Determine the (X, Y) coordinate at the center of the cell enclosing the given text.  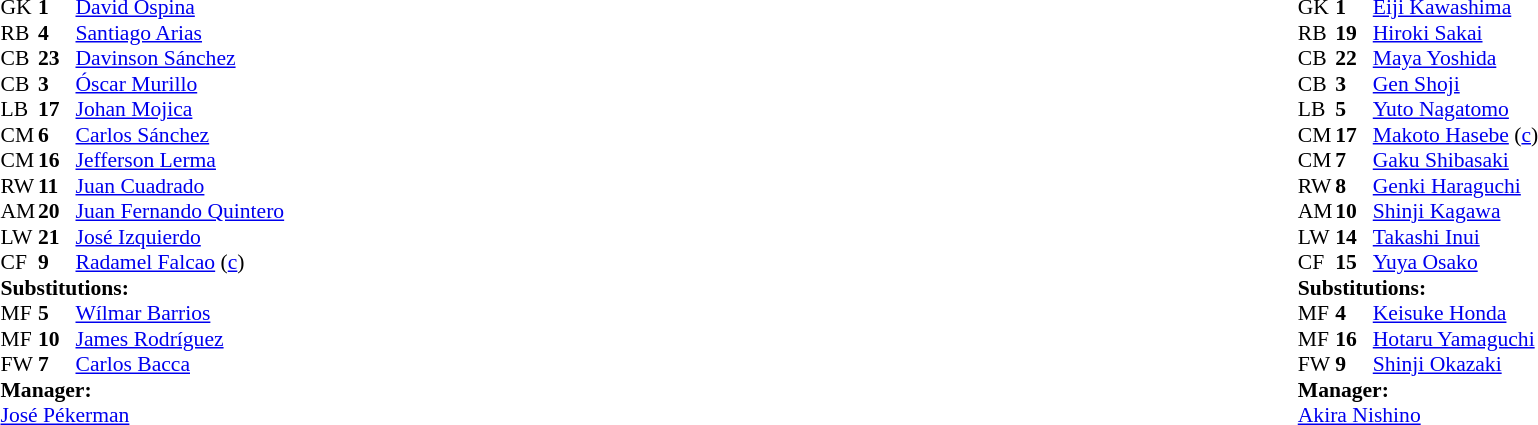
Juan Cuadrado (180, 186)
15 (1354, 263)
Gen Shoji (1456, 84)
Hotaru Yamaguchi (1456, 339)
Jefferson Lerma (180, 161)
Davinson Sánchez (180, 59)
Genki Haraguchi (1456, 186)
Johan Mojica (180, 109)
Carlos Sánchez (180, 135)
Wílmar Barrios (180, 313)
Makoto Hasebe (c) (1456, 135)
14 (1354, 237)
Óscar Murillo (180, 84)
Radamel Falcao (c) (180, 263)
Santiago Arias (180, 33)
11 (57, 186)
19 (1354, 33)
José Izquierdo (180, 237)
Shinji Kagawa (1456, 211)
Yuya Osako (1456, 263)
23 (57, 59)
James Rodríguez (180, 339)
Yuto Nagatomo (1456, 109)
22 (1354, 59)
6 (57, 135)
Maya Yoshida (1456, 59)
20 (57, 211)
21 (57, 237)
8 (1354, 186)
Shinji Okazaki (1456, 365)
Gaku Shibasaki (1456, 161)
Carlos Bacca (180, 365)
Takashi Inui (1456, 237)
Juan Fernando Quintero (180, 211)
Hiroki Sakai (1456, 33)
Keisuke Honda (1456, 313)
